Output the (X, Y) coordinate of the center of the cell containing the given text.  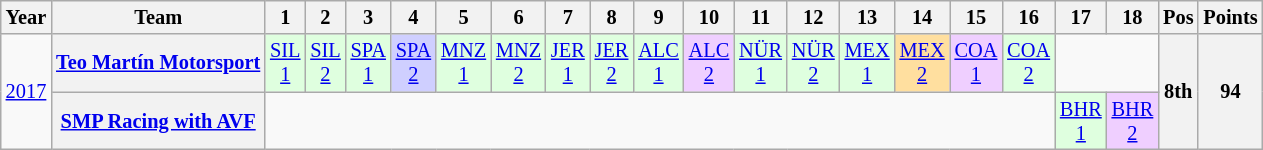
3 (368, 17)
Year (26, 17)
94 (1230, 92)
7 (568, 17)
COA1 (976, 63)
JER2 (612, 63)
MEX2 (922, 63)
16 (1028, 17)
1 (285, 17)
11 (760, 17)
Team (158, 17)
JER1 (568, 63)
BHR2 (1133, 121)
13 (868, 17)
15 (976, 17)
17 (1081, 17)
NÜR1 (760, 63)
SPA2 (414, 63)
SIL1 (285, 63)
NÜR2 (814, 63)
6 (518, 17)
10 (709, 17)
MNZ2 (518, 63)
BHR1 (1081, 121)
Points (1230, 17)
SPA1 (368, 63)
9 (658, 17)
2017 (26, 92)
MNZ1 (464, 63)
8 (612, 17)
18 (1133, 17)
12 (814, 17)
Pos (1178, 17)
Teo Martín Motorsport (158, 63)
SIL2 (325, 63)
ALC1 (658, 63)
COA2 (1028, 63)
14 (922, 17)
ALC2 (709, 63)
SMP Racing with AVF (158, 121)
4 (414, 17)
MEX1 (868, 63)
2 (325, 17)
8th (1178, 92)
5 (464, 17)
